Output the (x, y) coordinate of the center of the cell containing the given text.  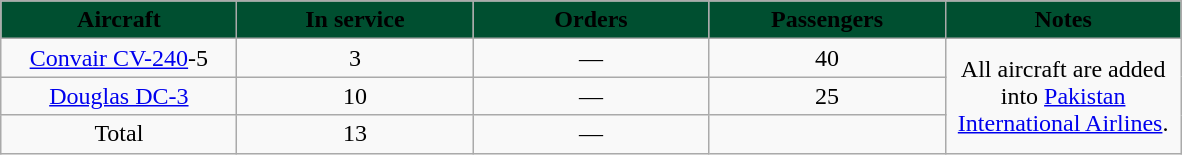
All aircraft are added into Pakistan International Airlines. (1063, 96)
13 (355, 134)
Notes (1063, 20)
40 (827, 58)
10 (355, 96)
Orders (591, 20)
In service (355, 20)
Douglas DC-3 (119, 96)
3 (355, 58)
Convair CV-240-5 (119, 58)
Passengers (827, 20)
Total (119, 134)
Aircraft (119, 20)
25 (827, 96)
